For the text-containing cell, return its midpoint in (X, Y) coordinate format. 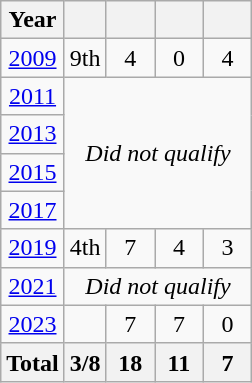
2017 (33, 210)
4th (85, 248)
11 (180, 362)
9th (85, 58)
2009 (33, 58)
2023 (33, 324)
2019 (33, 248)
2015 (33, 172)
3/8 (85, 362)
Year (33, 20)
Total (33, 362)
2013 (33, 134)
3 (228, 248)
18 (130, 362)
2011 (33, 96)
2021 (33, 286)
